Return (x, y) of the center of cell containing provided text 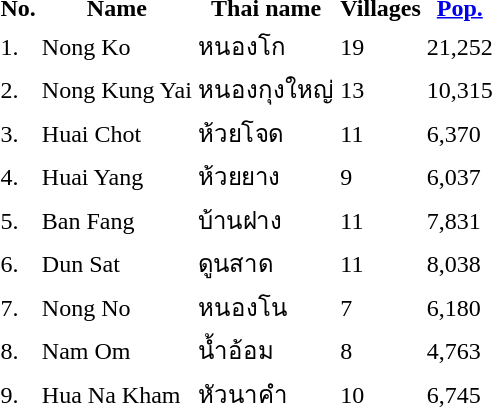
Huai Chot (116, 133)
19 (380, 46)
Nam Om (116, 350)
Ban Fang (116, 220)
7 (380, 307)
Dun Sat (116, 264)
น้ำอ้อม (266, 350)
หนองโน (266, 307)
9 (380, 176)
Nong Ko (116, 46)
หนองกุงใหญ่ (266, 90)
ห้วยยาง (266, 176)
หนองโก (266, 46)
Huai Yang (116, 176)
Nong No (116, 307)
13 (380, 90)
Nong Kung Yai (116, 90)
ดูนสาด (266, 264)
8 (380, 350)
ห้วยโจด (266, 133)
บ้านฝาง (266, 220)
